Return (x, y) of the center of cell containing provided text 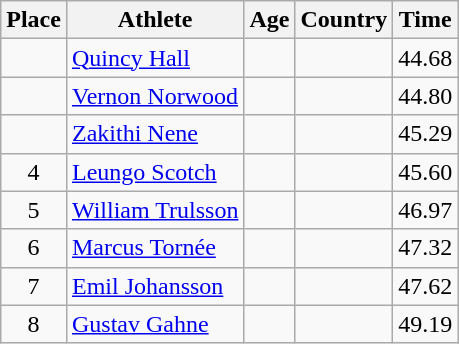
Leungo Scotch (154, 172)
Time (426, 20)
45.60 (426, 172)
Emil Johansson (154, 286)
49.19 (426, 324)
Gustav Gahne (154, 324)
Country (344, 20)
Athlete (154, 20)
Age (270, 20)
Marcus Tornée (154, 248)
46.97 (426, 210)
5 (34, 210)
Place (34, 20)
4 (34, 172)
44.80 (426, 96)
Vernon Norwood (154, 96)
6 (34, 248)
7 (34, 286)
44.68 (426, 58)
45.29 (426, 134)
47.32 (426, 248)
8 (34, 324)
Zakithi Nene (154, 134)
William Trulsson (154, 210)
47.62 (426, 286)
Quincy Hall (154, 58)
